Locate the cell with the specified text and output its (x, y) center coordinate. 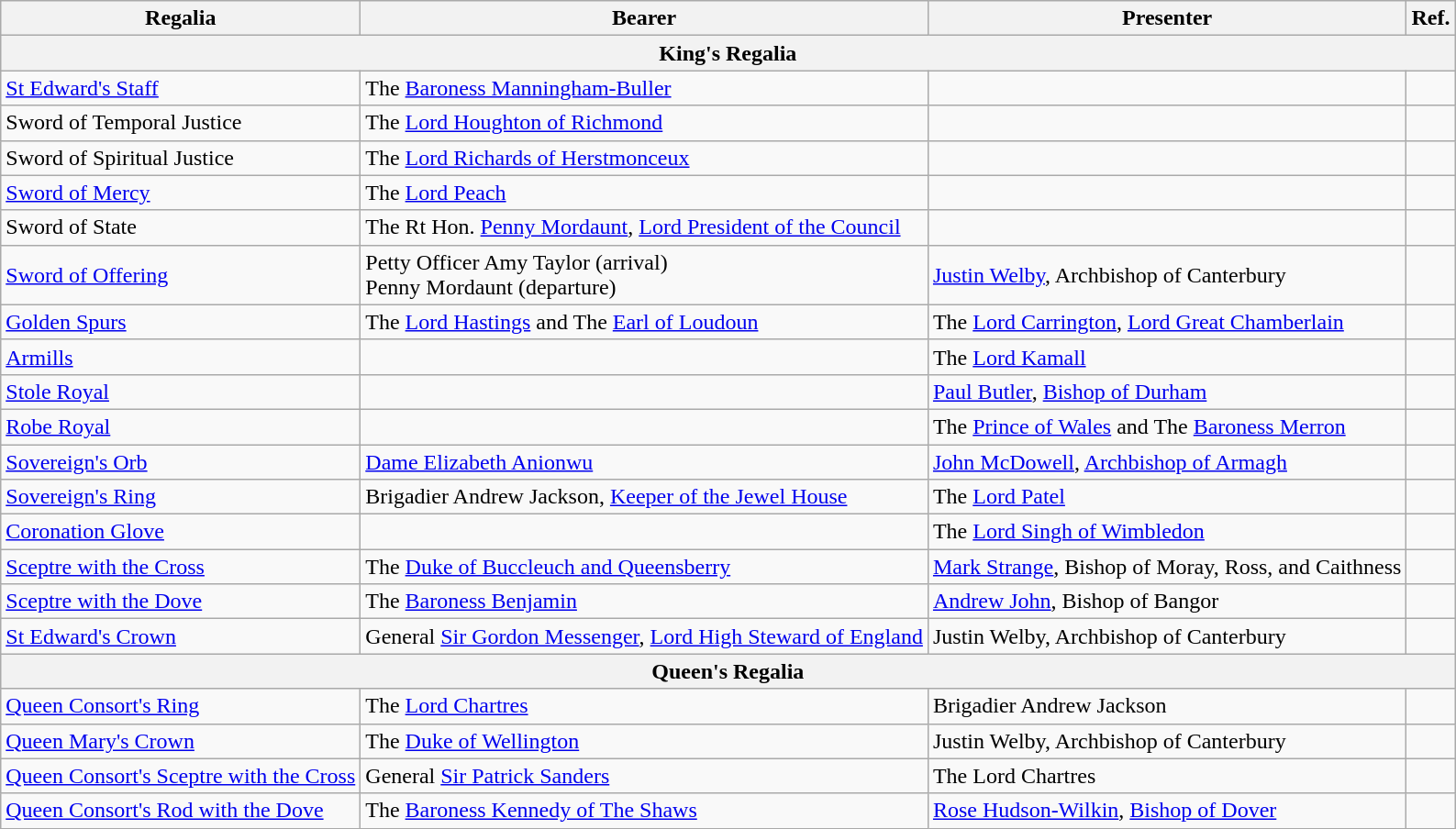
Regalia (181, 18)
The Duke of Wellington (644, 741)
Bearer (644, 18)
Presenter (1167, 18)
The Lord Houghton of Richmond (644, 123)
Sword of State (181, 227)
General Sir Gordon Messenger, Lord High Steward of England (644, 636)
Petty Officer Amy Taylor (arrival) Penny Mordaunt (departure) (644, 275)
Paul Butler, Bishop of Durham (1167, 392)
Armills (181, 357)
Brigadier Andrew Jackson (1167, 706)
The Lord Kamall (1167, 357)
Rose Hudson-Wilkin, Bishop of Dover (1167, 811)
Sword of Mercy (181, 193)
Queen Consort's Ring (181, 706)
The Duke of Buccleuch and Queensberry (644, 567)
Golden Spurs (181, 322)
Queen Consort's Rod with the Dove (181, 811)
The Lord Singh of Wimbledon (1167, 532)
The Prince of Wales and The Baroness Merron (1167, 426)
Robe Royal (181, 426)
John McDowell, Archbishop of Armagh (1167, 461)
Queen Mary's Crown (181, 741)
The Baroness Manningham-Buller (644, 88)
Sceptre with the Dove (181, 602)
The Lord Peach (644, 193)
The Lord Carrington, Lord Great Chamberlain (1167, 322)
Sovereign's Orb (181, 461)
Queen's Regalia (728, 671)
The Baroness Kennedy of The Shaws (644, 811)
Sceptre with the Cross (181, 567)
St Edward's Crown (181, 636)
Stole Royal (181, 392)
The Lord Richards of Herstmonceux (644, 158)
The Rt Hon. Penny Mordaunt, Lord President of the Council (644, 227)
Coronation Glove (181, 532)
The Lord Hastings and The Earl of Loudoun (644, 322)
Andrew John, Bishop of Bangor (1167, 602)
Sword of Temporal Justice (181, 123)
The Baroness Benjamin (644, 602)
St Edward's Staff (181, 88)
Sword of Offering (181, 275)
General Sir Patrick Sanders (644, 776)
The Lord Patel (1167, 497)
King's Regalia (728, 53)
Ref. (1431, 18)
Mark Strange, Bishop of Moray, Ross, and Caithness (1167, 567)
Queen Consort's Sceptre with the Cross (181, 776)
Dame Elizabeth Anionwu (644, 461)
Sword of Spiritual Justice (181, 158)
Sovereign's Ring (181, 497)
Brigadier Andrew Jackson, Keeper of the Jewel House (644, 497)
